Detect which cell encompasses the target text, then output its [X, Y] center coordinate. 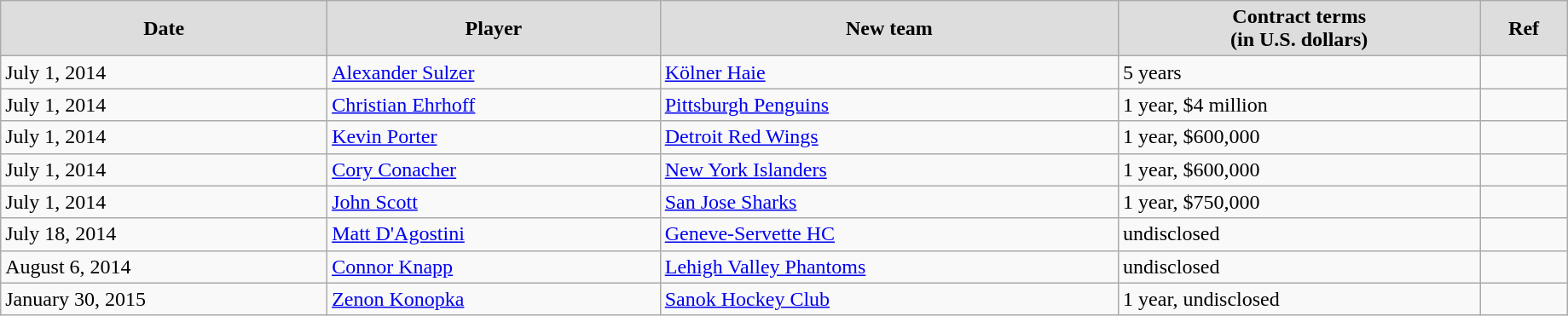
San Jose Sharks [888, 202]
Kölner Haie [888, 72]
Christian Ehrhoff [495, 105]
Contract terms(in U.S. dollars) [1299, 29]
Pittsburgh Penguins [888, 105]
Alexander Sulzer [495, 72]
July 18, 2014 [164, 234]
John Scott [495, 202]
1 year, $4 million [1299, 105]
New team [888, 29]
Connor Knapp [495, 267]
Kevin Porter [495, 137]
New York Islanders [888, 169]
5 years [1299, 72]
Date [164, 29]
1 year, undisclosed [1299, 299]
January 30, 2015 [164, 299]
Player [495, 29]
1 year, $750,000 [1299, 202]
Sanok Hockey Club [888, 299]
August 6, 2014 [164, 267]
Matt D'Agostini [495, 234]
Detroit Red Wings [888, 137]
Ref [1525, 29]
Zenon Konopka [495, 299]
Lehigh Valley Phantoms [888, 267]
Cory Conacher [495, 169]
Geneve-Servette HC [888, 234]
